Return the [X, Y] coordinate for the center point of the cell that contains the specified text.  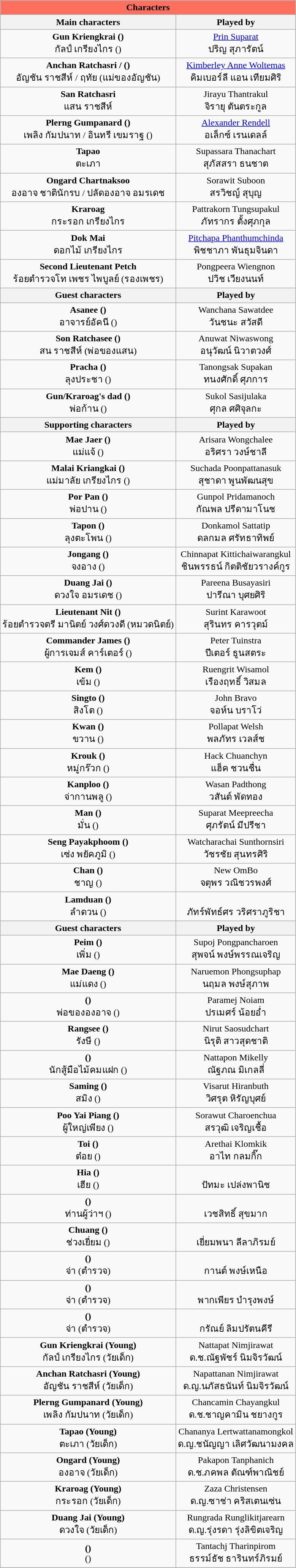
Poo Yai Piang () ผู้ใหญ่เพียง () [88, 1122]
Sorawut Charoenchua สรวุฒิ เจริญเชื้อ [236, 1122]
Seng Payakphoom () เซ่ง พยัคภูมิ () [88, 849]
Nattapon Mikelly ณัฐภณ มิเกลลี่ [236, 1065]
Donkamol Sattatip ดลกมล ศรัทธาทิพย์ [236, 533]
Jongang () จงอาง () [88, 562]
() นักสู้มือไม้คมแฝก () [88, 1065]
Chancamin Chayangkul ด.ช.ชาญคามิน ชยางกูร [236, 1410]
Pracha () ลุงประชา () [88, 374]
Ongard (Young) องอาจ (วัยเด็ก) [88, 1467]
Second Lieutenant Petch ร้อยตำรวจโท เพชร ไพบูลย์ (รองเพชร) [88, 274]
Son Ratchasee () สน ราชสีห์ (พ่อของแสน) [88, 346]
Singto () สิงโต () [88, 705]
Suparat Meepreecha ศุภรัตน์ มีปรีชา [236, 820]
Characters [148, 8]
กรัณย์ ลิมปรัตนคีรี [236, 1323]
Man () มั่น () [88, 820]
Pongpeera Wiengnon ปวิช เวียงนนท์ [236, 274]
Plerng Gumpanard () เพลิง กัมปนาท / อินทรี เขมราฐ () [88, 130]
Mae Jaer () แม่แจ้ () [88, 446]
Surint Karawoot สุรินทร คารวุตม์ [236, 619]
Ruengrit Wisamol เรืองฤทธิ์ วิสมล [236, 677]
() () [88, 1554]
Arisara Wongchalee อริศรา วงษ์ชาลี [236, 446]
Supassara Thanachart สุภัสสรา ธนชาต [236, 159]
Gunpol Pridamanoch กัณพล ปรีดามาโนช [236, 504]
Chan () ชาญ () [88, 878]
Watcharachai Sunthornsiri วัชรชัย สุนทรศิริ [236, 849]
Tanongsak Supakan ทนงศักดิ์ ศุภการ [236, 374]
Asanee () อาจารย์อัคนี () [88, 317]
John Bravo จอห์น บราโว่ [236, 705]
Arethai Klomkik อาไท กลมกิ๊ก [236, 1151]
Pitchapa Phanthumchinda พิชชาภา พันธุมจินดา [236, 245]
Rangsee () รังษี () [88, 1036]
Plerng Gumpanard (Young) เพลิง กัมปนาท (วัยเด็ก) [88, 1410]
Commander James () ผู้การเจมส์ คาร์เตอร์ () [88, 648]
พากเพียร บำรุงพงษ์ [236, 1295]
Wasan Padthong วสันต์ พัดทอง [236, 791]
Suchada Poonpattanasuk สุชาดา พูนพัฒนสุข [236, 475]
Kimberley Anne Woltemas คิมเบอร์ลี แอน เทียมศิริ [236, 72]
San Ratchasri แสน ราชสีห์ [88, 101]
Naruemon Phongsuphap นฤมล พงษ์สุภาพ [236, 979]
Lieutenant Nit () ร้อยตำรวจตรี มานิตย์ วงศ์ดวงดี (หมวดนิตย์) [88, 619]
Sukol Sasijulaka ศุกล ศศิจุลกะ [236, 403]
Paramej Noiam ปรเมศร์ น้อยอ่ำ [236, 1007]
ภัทร์พัทธ์ศร วริศราภูริชา [236, 906]
Chuang () ช่วงเยี่ยม () [88, 1237]
Por Pan () พ่อปาน () [88, 504]
() ท่านผู้ว่าฯ () [88, 1208]
Wanchana Sawatdee วันชนะ สวัสดี [236, 317]
Sorawit Suboon สรวิชญ์ สุบุญ [236, 188]
Zaza Christensen ด.ญ.ซาช่า คริสเตนเซ่น [236, 1496]
ปัทมะ เปล่งพานิช [236, 1180]
Pareena Busayasiri ปารีณา บุศยศิริ [236, 590]
Kanploo () จ่ากานพลู () [88, 791]
เวชสิทธิ์ สุขมาก [236, 1208]
Kraroag กระรอก เกรียงไกร [88, 216]
Main characters [88, 22]
กานต์ พงษ์เหนือ [236, 1266]
Supporting characters [88, 425]
Malai Kriangkai () แม่มาลัย เกรียงไกร () [88, 475]
Supoj Pongpancharoen สุพจน์ พงษ์พรรณเจริญ [236, 950]
Tapao ตะเภา [88, 159]
Chinnapat Kittichaiwarangkul ชินพรรธน์ กิตติชัยวรางค์กูร [236, 562]
Hia ()เฮีย () [88, 1180]
Mae Daeng () แม่แดง () [88, 979]
Nattapat Nimjirawat ด.ช.ณัฐพัชร์ นิมจิรวัฒน์ [236, 1352]
Pakapon Tanphanich ด.ช.ภคพล ตัณฑ์พาณิชย์ [236, 1467]
Pollapat Welsh พลภัทร เวลส์ช [236, 734]
Toi () ต๋อย () [88, 1151]
Chananya Lertwattanamongkol ด.ญ.ชนัญญา เลิศวัฒนามงคล [236, 1438]
Nirut Saosudchart นิรุติ สาวสุดชาติ [236, 1036]
Kraroag (Young) กระรอก (วัยเด็ก) [88, 1496]
Tapao (Young) ตะเภา (วัยเด็ก) [88, 1438]
Gun/Kraroag's dad () พ่อก้าน () [88, 403]
Duang Jai (Young) ดวงใจ (วัยเด็ก) [88, 1525]
Napattanan Nimjirawat ด.ญ.นภัสธนันท์ นิมจิรวัฒน์ [236, 1381]
Dok Mai ดอกไม้ เกรียงไกร [88, 245]
Ongard Chartnaksoo องอาจ ชาตินักรบ / ปลัดองอาจ อมรเดช [88, 188]
Duang Jai () ดวงใจ อมรเดช () [88, 590]
Tantachj Tharinpirom ธรรม์ธัช ธารินทร์ภิรมย์ [236, 1554]
เยี่ยมพนา ลีลาภิรมย์ [236, 1237]
Anuwat Niwaswong อนุวัฒน์ นิวาตวงศ์ [236, 346]
Peim () เพิ่ม () [88, 950]
Kwan () ขวาน () [88, 734]
Hack Chuanchyn แฮ็ค ชวนชื่น [236, 763]
Gun Kriengkrai () กัลป์ เกรียงไกร () [88, 44]
Peter Tuinstra ปีเตอร์ ธูนสตระ [236, 648]
() พ่อขององอาจ () [88, 1007]
Prin Suparat ปริญ สุภารัตน์ [236, 44]
Anchan Ratchasri (Young) อัญชัน ราชสีห์ (วัยเด็ก) [88, 1381]
Pattrakorn Tungsupakul ภัทรากร ตั้งศุภกุล [236, 216]
New OmBo จตุพร วณิชวรพงศ์ [236, 878]
Tapon () ลุงตะโพน () [88, 533]
Visarut Hiranbuth วิศรุต หิรัญบุศย์ [236, 1094]
Anchan Ratchasri / () อัญชัน ราชสีห์ / ฤทัย (แม่ของอัญชัน) [88, 72]
Saming () สมิง () [88, 1094]
Lamduan () ลำดวน () [88, 906]
Gun Kriengkrai (Young) กัลป์ เกรียงไกร (วัยเด็ก) [88, 1352]
Krouk () หมู่กร๊วก () [88, 763]
Jirayu Thantrakul จิรายุ ตันตระกูล [236, 101]
Kem () เข้ม () [88, 677]
Alexander Rendell อเล็กซ์ เรนเดลล์ [236, 130]
Rungrada Runglikitjarearn ด.ญ.รุ่งรดา รุ่งลิขิตเจริญ [236, 1525]
